Detect which cell encompasses the target text, then output its [X, Y] center coordinate. 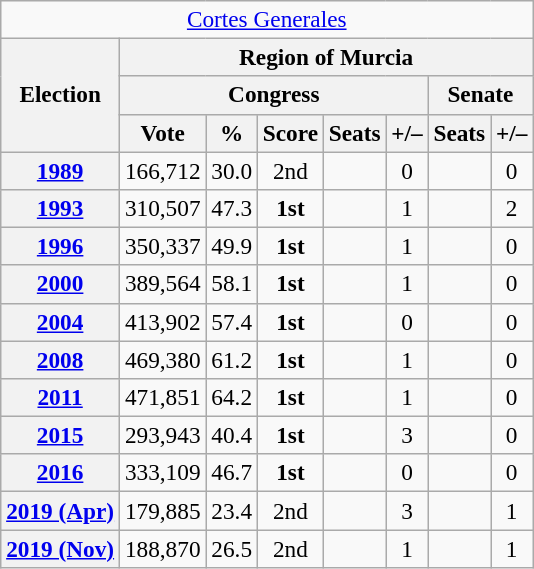
57.4 [232, 322]
Cortes Generales [267, 19]
1996 [60, 246]
2019 (Apr) [60, 510]
2019 (Nov) [60, 548]
Region of Murcia [326, 57]
2000 [60, 284]
293,943 [162, 435]
2004 [60, 322]
2015 [60, 435]
26.5 [232, 548]
58.1 [232, 284]
Vote [162, 133]
188,870 [162, 548]
2011 [60, 397]
2008 [60, 359]
49.9 [232, 246]
61.2 [232, 359]
166,712 [162, 170]
47.3 [232, 208]
30.0 [232, 170]
179,885 [162, 510]
413,902 [162, 322]
Congress [274, 95]
2016 [60, 473]
350,337 [162, 246]
2 [512, 208]
Senate [480, 95]
% [232, 133]
46.7 [232, 473]
1993 [60, 208]
389,564 [162, 284]
333,109 [162, 473]
40.4 [232, 435]
310,507 [162, 208]
Score [290, 133]
1989 [60, 170]
Election [60, 94]
469,380 [162, 359]
23.4 [232, 510]
471,851 [162, 397]
64.2 [232, 397]
